Scan for the cell matching the given text and deliver its [X, Y] coordinate at center. 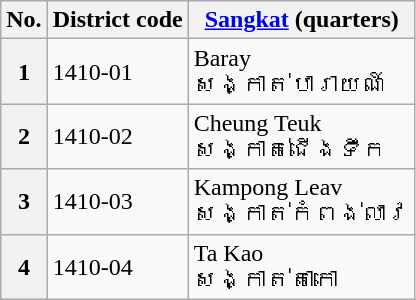
Kampong Leav សង្កាត់កំពង់លាវ [302, 202]
Cheung Teukសង្កាត់ជើងទឹក [302, 136]
District code [118, 20]
1410-03 [118, 202]
1410-01 [118, 72]
No. [24, 20]
3 [24, 202]
2 [24, 136]
4 [24, 266]
1 [24, 72]
1410-04 [118, 266]
Barayសង្កាត់បារាយណ៍ [302, 72]
1410-02 [118, 136]
Ta Kaoសង្កាត់តាកោ [302, 266]
Sangkat (quarters) [302, 20]
